Provide the (X, Y) coordinate of the cell's center where the given text is located.  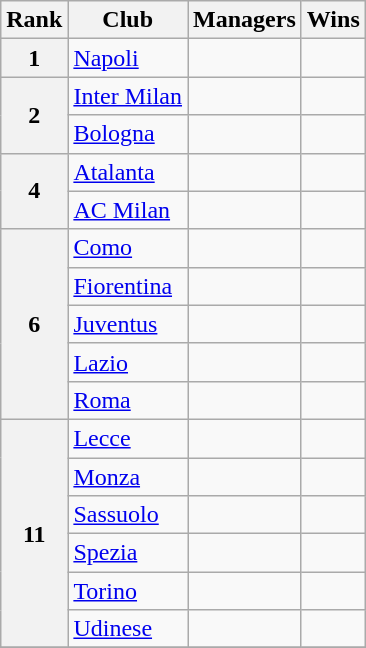
Bologna (128, 134)
2 (34, 115)
Managers (245, 20)
Como (128, 248)
Torino (128, 591)
Udinese (128, 629)
1 (34, 58)
AC Milan (128, 210)
Napoli (128, 58)
Roma (128, 400)
Juventus (128, 324)
Wins (333, 20)
4 (34, 191)
Lazio (128, 362)
Lecce (128, 438)
Inter Milan (128, 96)
11 (34, 533)
6 (34, 324)
Club (128, 20)
Fiorentina (128, 286)
Spezia (128, 553)
Sassuolo (128, 515)
Atalanta (128, 172)
Rank (34, 20)
Monza (128, 477)
